Extract the (x, y) coordinate from the center of the cell holding the provided text.  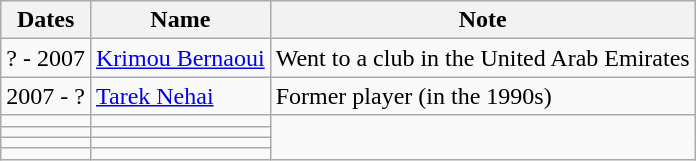
2007 - ? (46, 96)
Went to a club in the United Arab Emirates (482, 58)
Name (180, 20)
Former player (in the 1990s) (482, 96)
Dates (46, 20)
Krimou Bernaoui (180, 58)
? - 2007 (46, 58)
Note (482, 20)
Tarek Nehai (180, 96)
